From the cell containing the given text, extract its center point as (X, Y) coordinate. 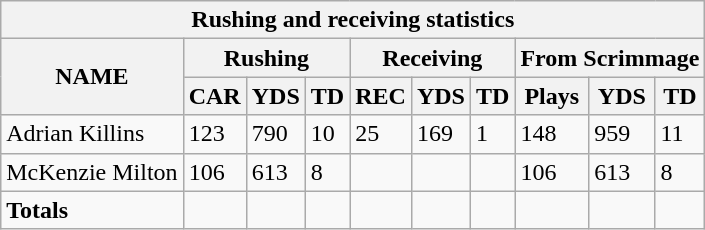
Adrian Killins (92, 134)
Receiving (432, 58)
25 (381, 134)
11 (680, 134)
From Scrimmage (610, 58)
Rushing and receiving statistics (353, 20)
123 (214, 134)
959 (622, 134)
NAME (92, 77)
CAR (214, 96)
Totals (92, 210)
10 (327, 134)
McKenzie Milton (92, 172)
148 (552, 134)
169 (440, 134)
Rushing (266, 58)
REC (381, 96)
Plays (552, 96)
790 (276, 134)
1 (493, 134)
